Output the [X, Y] coordinate of the center of the cell containing the given text.  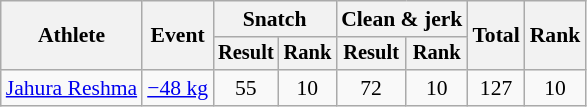
Athlete [72, 36]
Snatch [274, 19]
Clean & jerk [402, 19]
−48 kg [178, 88]
55 [246, 88]
127 [496, 88]
Event [178, 36]
Jahura Reshma [72, 88]
72 [371, 88]
Total [496, 36]
